Return the [x, y] coordinate for the center point of the cell that contains the specified text.  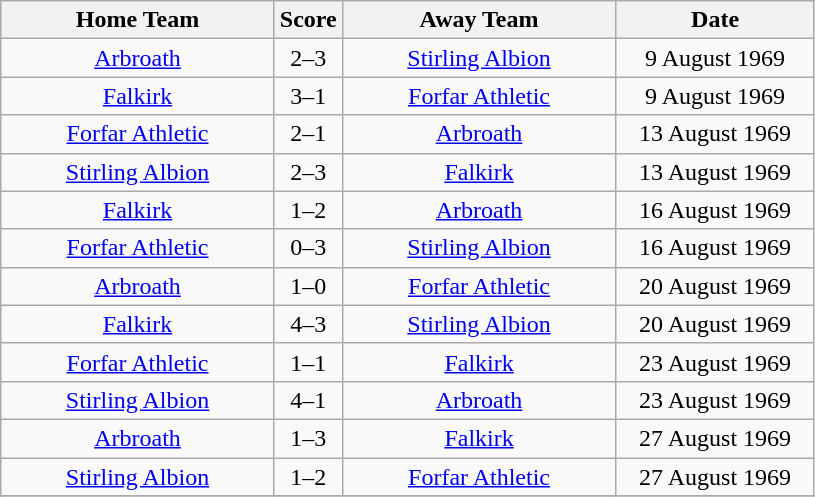
Score [308, 20]
4–1 [308, 400]
0–3 [308, 248]
1–0 [308, 286]
Home Team [138, 20]
Date [716, 20]
1–1 [308, 362]
2–1 [308, 134]
4–3 [308, 324]
Away Team [479, 20]
1–3 [308, 438]
3–1 [308, 96]
